Find where the given text appears and provide that cell's center as (X, Y) coordinate. 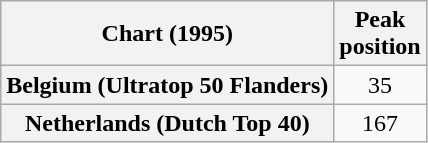
167 (380, 123)
Belgium (Ultratop 50 Flanders) (168, 85)
Chart (1995) (168, 34)
Netherlands (Dutch Top 40) (168, 123)
35 (380, 85)
Peakposition (380, 34)
